Find where the given text appears and provide that cell's center as [x, y] coordinate. 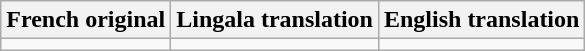
Lingala translation [275, 20]
English translation [481, 20]
French original [86, 20]
